Pinpoint the cell where the given text exists, returning its [x, y] midpoint coordinate. 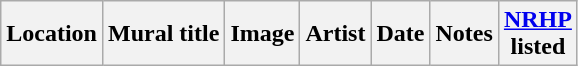
NRHPlisted [538, 34]
Notes [464, 34]
Image [262, 34]
Artist [336, 34]
Location [52, 34]
Mural title [163, 34]
Date [400, 34]
